Search for the cell housing the specified text and yield its [x, y] center coordinate. 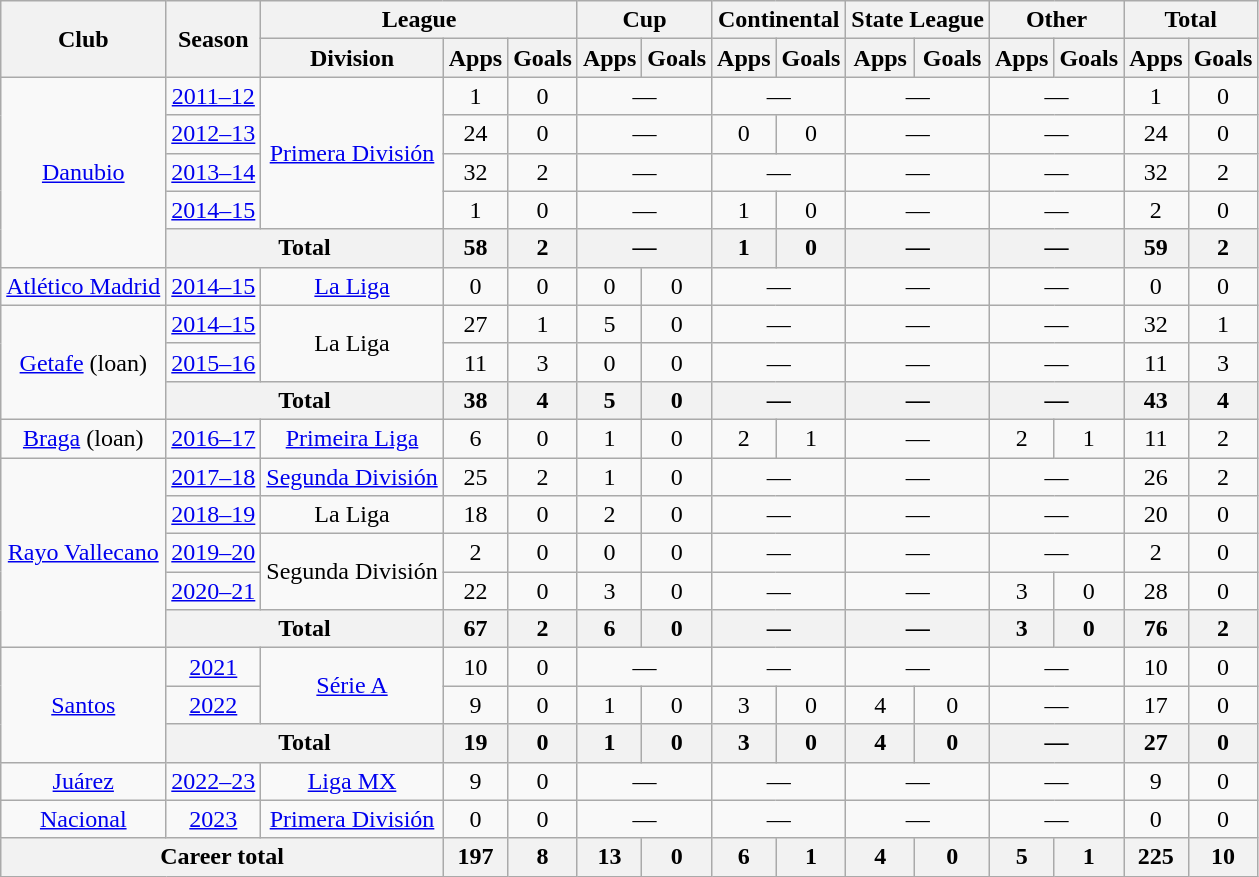
2018–19 [214, 515]
State League [918, 20]
2022 [214, 705]
Primeira Liga [352, 438]
Career total [222, 857]
Other [1056, 20]
Season [214, 39]
76 [1156, 629]
20 [1156, 515]
2019–20 [214, 553]
59 [1156, 248]
Club [84, 39]
Série A [352, 686]
2017–18 [214, 477]
2023 [214, 819]
2022–23 [214, 781]
Nacional [84, 819]
2011–12 [214, 96]
25 [475, 477]
Liga MX [352, 781]
Danubio [84, 172]
197 [475, 857]
Cup [644, 20]
2020–21 [214, 591]
58 [475, 248]
17 [1156, 705]
43 [1156, 400]
Atlético Madrid [84, 286]
Division [352, 58]
28 [1156, 591]
13 [609, 857]
Juárez [84, 781]
League [420, 20]
38 [475, 400]
Continental [779, 20]
Getafe (loan) [84, 362]
225 [1156, 857]
Rayo Vallecano [84, 553]
67 [475, 629]
26 [1156, 477]
2021 [214, 667]
Braga (loan) [84, 438]
8 [543, 857]
22 [475, 591]
18 [475, 515]
Santos [84, 705]
19 [475, 743]
2013–14 [214, 172]
2015–16 [214, 362]
2012–13 [214, 134]
2016–17 [214, 438]
